Find where the given text appears and provide that cell's center as [X, Y] coordinate. 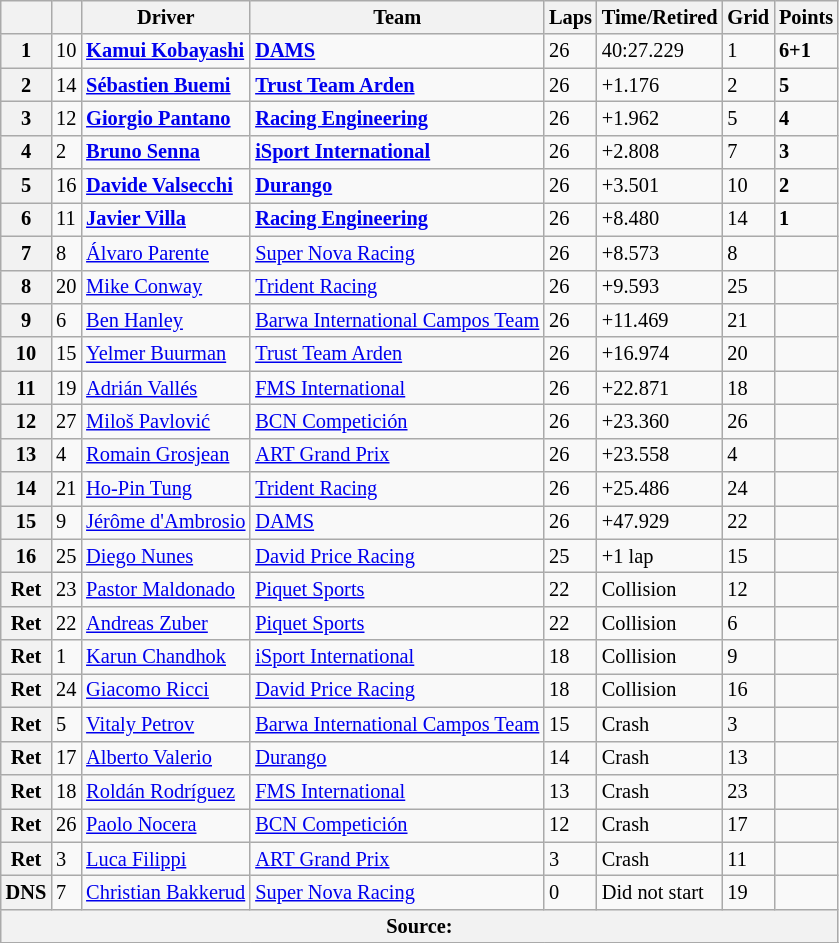
Ho-Pin Tung [166, 489]
+23.360 [660, 421]
Miloš Pavlović [166, 421]
Giacomo Ricci [166, 690]
0 [570, 892]
Yelmer Buurman [166, 354]
Kamui Kobayashi [166, 51]
+8.573 [660, 253]
Luca Filippi [166, 859]
+47.929 [660, 522]
6+1 [806, 51]
Source: [420, 926]
Javier Villa [166, 219]
Laps [570, 17]
DNS [26, 892]
Time/Retired [660, 17]
Points [806, 17]
Romain Grosjean [166, 455]
+23.558 [660, 455]
Ben Hanley [166, 320]
+1.962 [660, 118]
Paolo Nocera [166, 825]
+3.501 [660, 186]
+22.871 [660, 388]
40:27.229 [660, 51]
Diego Nunes [166, 556]
Team [397, 17]
+1.176 [660, 85]
Alberto Valerio [166, 758]
+25.486 [660, 489]
Vitaly Petrov [166, 724]
Roldán Rodríguez [166, 791]
+2.808 [660, 152]
Bruno Senna [166, 152]
Jérôme d'Ambrosio [166, 522]
Grid [748, 17]
Christian Bakkerud [166, 892]
Driver [166, 17]
Mike Conway [166, 287]
27 [66, 421]
+8.480 [660, 219]
Davide Valsecchi [166, 186]
Álvaro Parente [166, 253]
Andreas Zuber [166, 623]
+16.974 [660, 354]
+1 lap [660, 556]
Giorgio Pantano [166, 118]
+11.469 [660, 320]
Did not start [660, 892]
Adrián Vallés [166, 388]
+9.593 [660, 287]
Sébastien Buemi [166, 85]
Karun Chandhok [166, 657]
Pastor Maldonado [166, 589]
